For the text-containing cell, return its midpoint in (x, y) coordinate format. 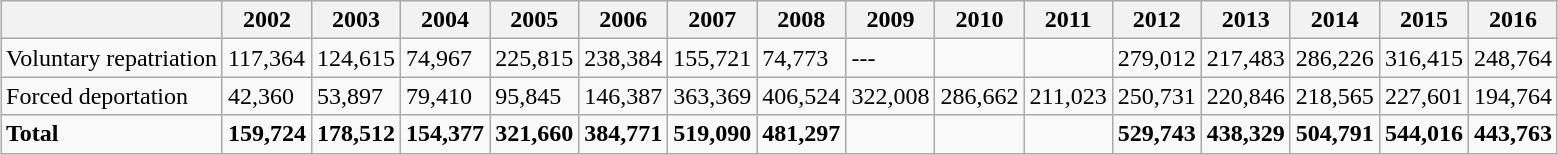
2005 (534, 20)
--- (890, 58)
529,743 (1156, 134)
Forced deportation (112, 96)
2003 (356, 20)
544,016 (1424, 134)
227,601 (1424, 96)
2009 (890, 20)
481,297 (802, 134)
238,384 (624, 58)
279,012 (1156, 58)
2002 (266, 20)
159,724 (266, 134)
2013 (1246, 20)
146,387 (624, 96)
194,764 (1512, 96)
178,512 (356, 134)
Voluntary repatriation (112, 58)
286,662 (980, 96)
384,771 (624, 134)
406,524 (802, 96)
79,410 (446, 96)
2006 (624, 20)
211,023 (1068, 96)
322,008 (890, 96)
2016 (1512, 20)
2008 (802, 20)
154,377 (446, 134)
504,791 (1334, 134)
286,226 (1334, 58)
2014 (1334, 20)
321,660 (534, 134)
519,090 (712, 134)
74,773 (802, 58)
155,721 (712, 58)
2010 (980, 20)
Total (112, 134)
95,845 (534, 96)
316,415 (1424, 58)
250,731 (1156, 96)
2015 (1424, 20)
438,329 (1246, 134)
217,483 (1246, 58)
218,565 (1334, 96)
117,364 (266, 58)
124,615 (356, 58)
2011 (1068, 20)
220,846 (1246, 96)
53,897 (356, 96)
2004 (446, 20)
225,815 (534, 58)
248,764 (1512, 58)
443,763 (1512, 134)
363,369 (712, 96)
2007 (712, 20)
74,967 (446, 58)
42,360 (266, 96)
2012 (1156, 20)
